Pinpoint the cell where the given text exists, returning its [x, y] midpoint coordinate. 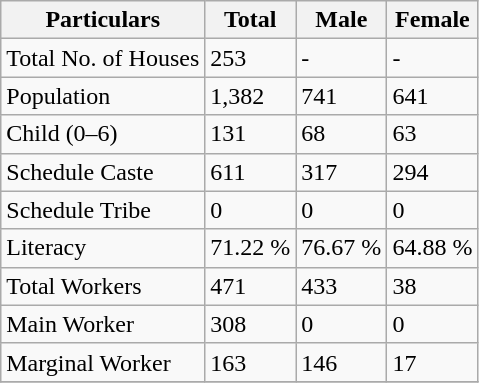
38 [432, 286]
Schedule Tribe [103, 210]
Schedule Caste [103, 172]
253 [250, 58]
63 [432, 134]
64.88 % [432, 248]
Total [250, 20]
433 [342, 286]
294 [432, 172]
Literacy [103, 248]
641 [432, 96]
Particulars [103, 20]
76.67 % [342, 248]
Child (0–6) [103, 134]
611 [250, 172]
Female [432, 20]
317 [342, 172]
Total Workers [103, 286]
308 [250, 324]
163 [250, 362]
71.22 % [250, 248]
Total No. of Houses [103, 58]
Population [103, 96]
Marginal Worker [103, 362]
471 [250, 286]
131 [250, 134]
741 [342, 96]
Main Worker [103, 324]
146 [342, 362]
68 [342, 134]
17 [432, 362]
Male [342, 20]
1,382 [250, 96]
